Pinpoint the cell where the given text exists, returning its (X, Y) midpoint coordinate. 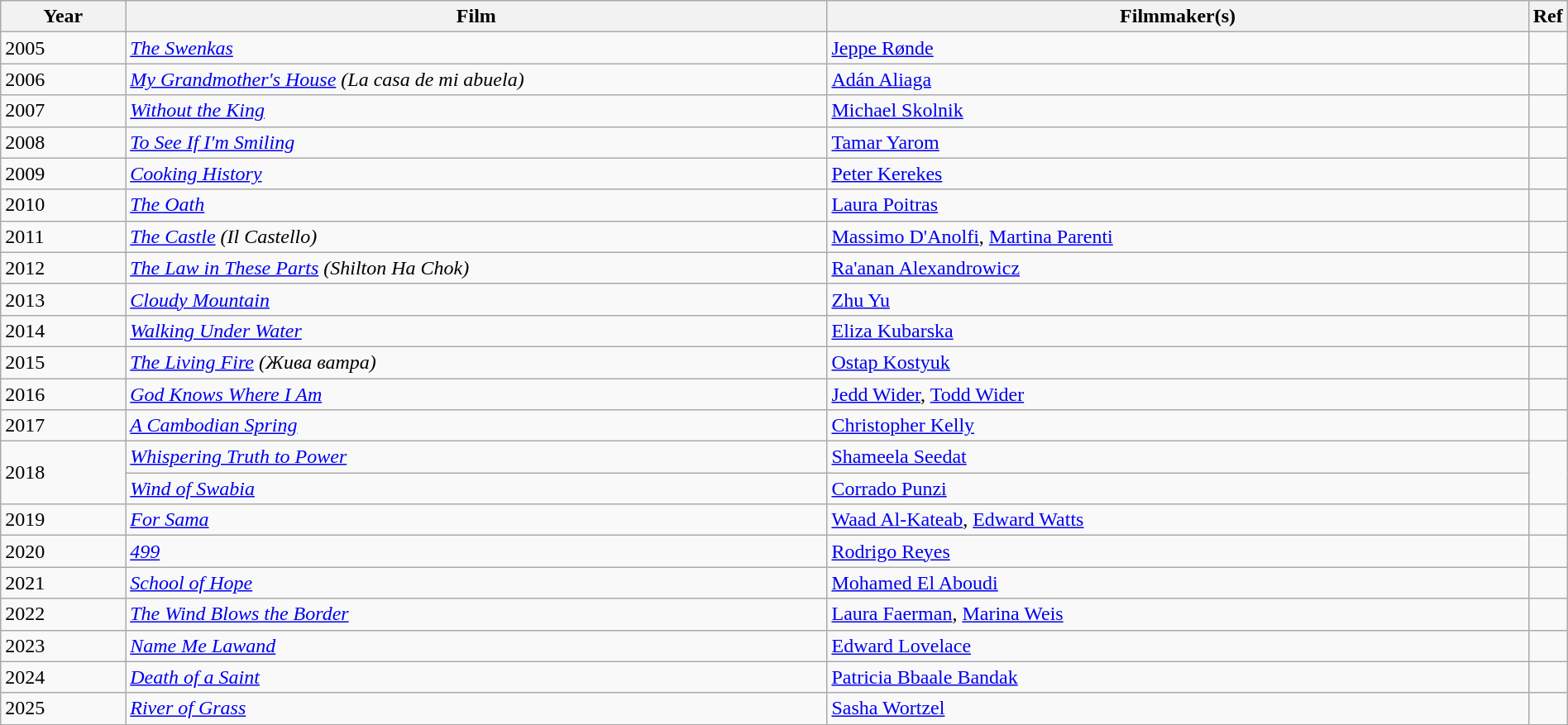
God Knows Where I Am (476, 394)
2024 (63, 677)
For Sama (476, 520)
2009 (63, 174)
Rodrigo Reyes (1178, 551)
Michael Skolnik (1178, 111)
Waad Al-Kateab, Edward Watts (1178, 520)
Patricia Bbaale Bandak (1178, 677)
Laura Faerman, Marina Weis (1178, 614)
Film (476, 17)
My Grandmother's House (La casa de mi abuela) (476, 79)
Jeppe Rønde (1178, 48)
2012 (63, 268)
Christopher Kelly (1178, 426)
Zhu Yu (1178, 299)
Adán Aliaga (1178, 79)
Cloudy Mountain (476, 299)
Mohamed El Aboudi (1178, 583)
2006 (63, 79)
School of Hope (476, 583)
Edward Lovelace (1178, 646)
2020 (63, 551)
The Castle (Il Castello) (476, 236)
The Swenkas (476, 48)
Sasha Wortzel (1178, 708)
499 (476, 551)
Without the King (476, 111)
Whispering Truth to Power (476, 457)
River of Grass (476, 708)
Year (63, 17)
The Oath (476, 205)
The Wind Blows the Border (476, 614)
2019 (63, 520)
Ra'anan Alexandrowicz (1178, 268)
Tamar Yarom (1178, 142)
2014 (63, 331)
Filmmaker(s) (1178, 17)
The Living Fire (Жива ватра) (476, 362)
Laura Poitras (1178, 205)
Wind of Swabia (476, 489)
2025 (63, 708)
2013 (63, 299)
Walking Under Water (476, 331)
Eliza Kubarska (1178, 331)
Peter Kerekes (1178, 174)
Shameela Seedat (1178, 457)
2005 (63, 48)
Name Me Lawand (476, 646)
2022 (63, 614)
2007 (63, 111)
2015 (63, 362)
Corrado Punzi (1178, 489)
2017 (63, 426)
2008 (63, 142)
2016 (63, 394)
Jedd Wider, Todd Wider (1178, 394)
2010 (63, 205)
2023 (63, 646)
2021 (63, 583)
Ostap Kostyuk (1178, 362)
The Law in These Parts (Shilton Ha Chok) (476, 268)
Cooking History (476, 174)
2011 (63, 236)
Death of a Saint (476, 677)
To See If I'm Smiling (476, 142)
A Cambodian Spring (476, 426)
2018 (63, 473)
Massimo D'Anolfi, Martina Parenti (1178, 236)
Ref (1548, 17)
